Extract the [X, Y] coordinate from the center of the cell holding the provided text.  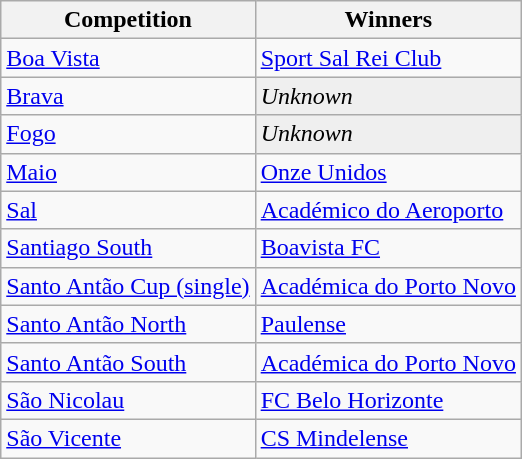
Boavista FC [388, 248]
Competition [128, 20]
Winners [388, 20]
Paulense [388, 324]
São Vicente [128, 438]
Académico do Aeroporto [388, 210]
Santo Antão North [128, 324]
São Nicolau [128, 400]
Fogo [128, 134]
Maio [128, 172]
FC Belo Horizonte [388, 400]
Sport Sal Rei Club [388, 58]
Boa Vista [128, 58]
Sal [128, 210]
Santiago South [128, 248]
Santo Antão Cup (single) [128, 286]
Santo Antão South [128, 362]
Onze Unidos [388, 172]
CS Mindelense [388, 438]
Brava [128, 96]
